Determine the (x, y) coordinate at the center of the cell enclosing the given text.  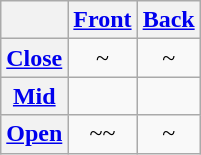
Back (168, 20)
Mid (34, 96)
~~ (102, 134)
Close (34, 58)
Open (34, 134)
Front (102, 20)
